Capture the cell that displays the provided text and extract its [X, Y] central coordinate. 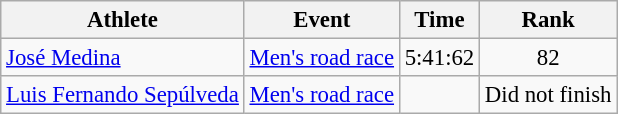
José Medina [122, 58]
82 [548, 58]
Time [439, 20]
Event [322, 20]
Rank [548, 20]
Athlete [122, 20]
5:41:62 [439, 58]
Did not finish [548, 95]
Luis Fernando Sepúlveda [122, 95]
